Provide the (x, y) coordinate of the cell's center where the given text is located.  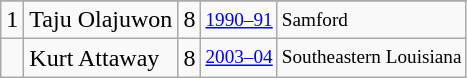
2003–04 (239, 58)
1990–91 (239, 20)
Samford (372, 20)
1 (12, 20)
Southeastern Louisiana (372, 58)
Taju Olajuwon (101, 20)
Kurt Attaway (101, 58)
